Capture the cell that displays the provided text and extract its [x, y] central coordinate. 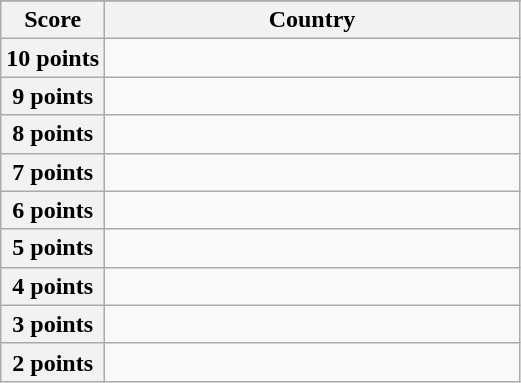
3 points [53, 324]
7 points [53, 172]
5 points [53, 248]
Country [312, 20]
4 points [53, 286]
6 points [53, 210]
10 points [53, 58]
8 points [53, 134]
2 points [53, 362]
Score [53, 20]
9 points [53, 96]
